Return the (X, Y) coordinate for the center point of the cell that contains the specified text.  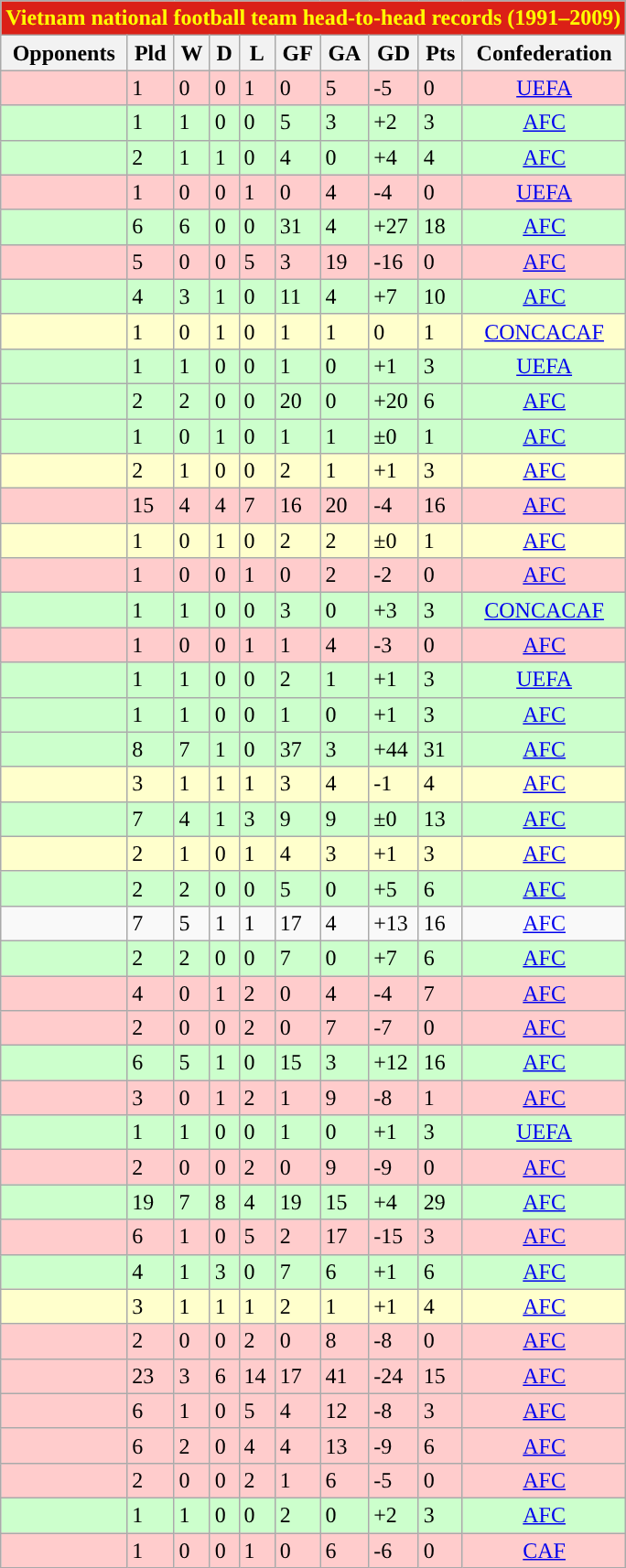
-24 (394, 1376)
W (192, 53)
GF (297, 53)
11 (297, 296)
10 (440, 296)
-15 (394, 1237)
23 (150, 1376)
+27 (394, 227)
D (224, 53)
+5 (394, 888)
-3 (394, 645)
+3 (394, 610)
GD (394, 53)
Vietnam national football team head-to-head records (1991–2009) (313, 18)
+44 (394, 749)
+12 (394, 1063)
Confederation (544, 53)
37 (297, 749)
+20 (394, 401)
-7 (394, 1028)
Pts (440, 53)
CAF (544, 1551)
GA (344, 53)
-1 (394, 784)
12 (344, 1411)
Pld (150, 53)
+13 (394, 923)
14 (256, 1376)
-2 (394, 575)
18 (440, 227)
-6 (394, 1551)
Opponents (64, 53)
29 (440, 1202)
41 (344, 1376)
L (256, 53)
-16 (394, 262)
